Identify which cell holds the provided text, then report its (x, y) central coordinate. 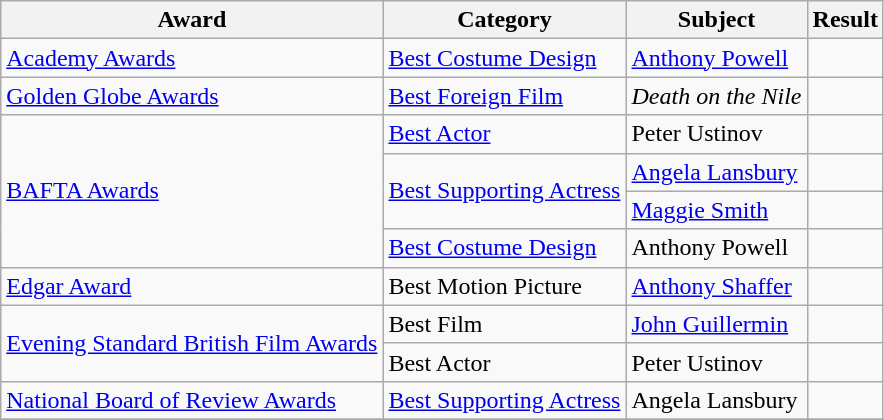
Award (192, 20)
Academy Awards (192, 58)
National Board of Review Awards (192, 400)
John Guillermin (716, 324)
Best Foreign Film (504, 96)
Best Motion Picture (504, 286)
Best Film (504, 324)
Golden Globe Awards (192, 96)
Evening Standard British Film Awards (192, 343)
Death on the Nile (716, 96)
Anthony Shaffer (716, 286)
BAFTA Awards (192, 191)
Maggie Smith (716, 210)
Result (845, 20)
Edgar Award (192, 286)
Subject (716, 20)
Category (504, 20)
